Pinpoint the cell where the given text exists, returning its [x, y] midpoint coordinate. 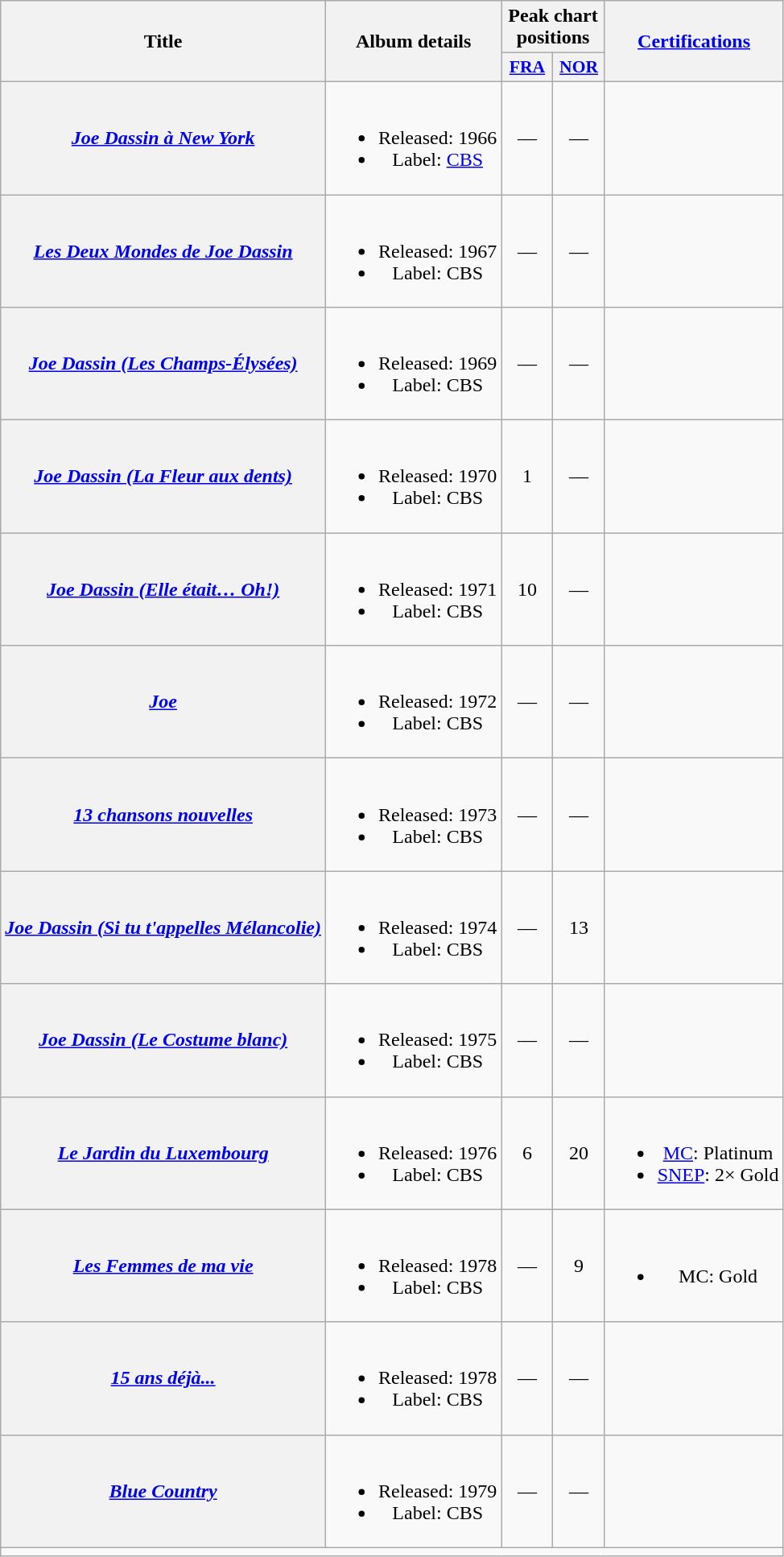
Joe Dassin (Les Champs-Élysées) [163, 364]
Released: 1970Label: CBS [413, 477]
20 [579, 1153]
10 [527, 589]
Released: 1972Label: CBS [413, 702]
Joe [163, 702]
Released: 1974Label: CBS [413, 927]
Album details [413, 42]
MC: Gold [694, 1266]
Les Deux Mondes de Joe Dassin [163, 251]
Le Jardin du Luxembourg [163, 1153]
Joe Dassin (La Fleur aux dents) [163, 477]
NOR [579, 68]
Released: 1966Label: CBS [413, 138]
Joe Dassin (Le Costume blanc) [163, 1040]
Blue Country [163, 1491]
Released: 1971Label: CBS [413, 589]
Released: 1967Label: CBS [413, 251]
Title [163, 42]
9 [579, 1266]
FRA [527, 68]
Joe Dassin (Si tu t'appelles Mélancolie) [163, 927]
13 [579, 927]
6 [527, 1153]
Released: 1973Label: CBS [413, 815]
Released: 1975Label: CBS [413, 1040]
13 chansons nouvelles [163, 815]
Released: 1969Label: CBS [413, 364]
Released: 1979Label: CBS [413, 1491]
MC: PlatinumSNEP: 2× Gold [694, 1153]
Les Femmes de ma vie [163, 1266]
Released: 1976Label: CBS [413, 1153]
Joe Dassin à New York [163, 138]
Joe Dassin (Elle était… Oh!) [163, 589]
1 [527, 477]
Certifications [694, 42]
Peak chart positions [553, 27]
15 ans déjà... [163, 1378]
